For the text-containing cell, return its midpoint in [X, Y] coordinate format. 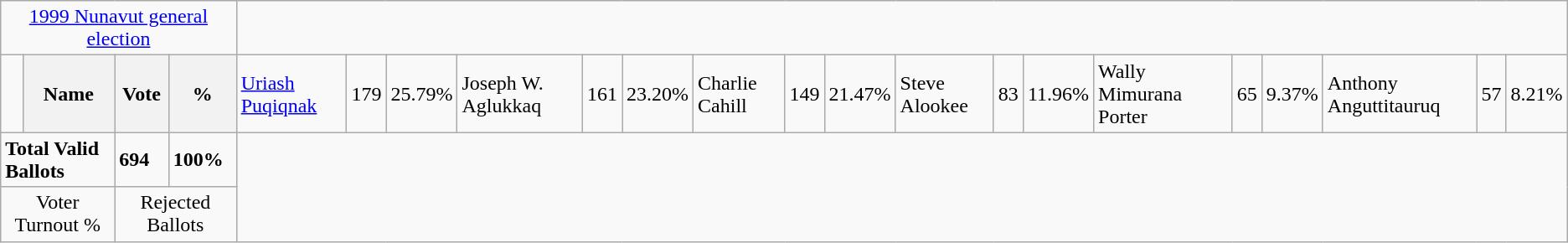
83 [1008, 94]
Joseph W. Aglukkaq [519, 94]
694 [142, 159]
11.96% [1058, 94]
8.21% [1536, 94]
Anthony Anguttitauruq [1400, 94]
Charlie Cahill [739, 94]
23.20% [657, 94]
% [203, 94]
100% [203, 159]
Total Valid Ballots [58, 159]
21.47% [859, 94]
9.37% [1292, 94]
Steve Alookee [945, 94]
Uriash Puqiqnak [291, 94]
25.79% [422, 94]
179 [367, 94]
Voter Turnout % [58, 215]
65 [1246, 94]
149 [804, 94]
Name [69, 94]
57 [1491, 94]
1999 Nunavut general election [119, 28]
161 [601, 94]
Wally Mimurana Porter [1163, 94]
Rejected Ballots [176, 215]
Vote [142, 94]
